Provide the (X, Y) coordinate of the cell's center where the given text is located.  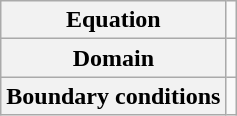
Equation (114, 20)
Domain (114, 58)
Boundary conditions (114, 96)
